Return (x, y) of the center of cell containing provided text 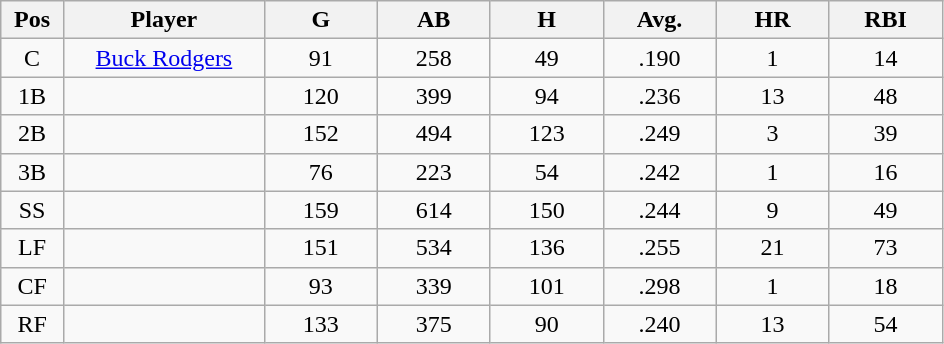
151 (320, 248)
73 (886, 248)
Player (164, 20)
48 (886, 96)
93 (320, 286)
AB (434, 20)
CF (32, 286)
RF (32, 324)
Buck Rodgers (164, 58)
.298 (660, 286)
.240 (660, 324)
21 (772, 248)
.244 (660, 210)
614 (434, 210)
152 (320, 134)
14 (886, 58)
.249 (660, 134)
16 (886, 172)
18 (886, 286)
1B (32, 96)
Avg. (660, 20)
C (32, 58)
91 (320, 58)
3 (772, 134)
3B (32, 172)
258 (434, 58)
39 (886, 134)
SS (32, 210)
159 (320, 210)
HR (772, 20)
H (546, 20)
494 (434, 134)
223 (434, 172)
136 (546, 248)
339 (434, 286)
534 (434, 248)
.190 (660, 58)
399 (434, 96)
9 (772, 210)
.242 (660, 172)
101 (546, 286)
G (320, 20)
94 (546, 96)
120 (320, 96)
.236 (660, 96)
133 (320, 324)
2B (32, 134)
LF (32, 248)
RBI (886, 20)
123 (546, 134)
76 (320, 172)
Pos (32, 20)
.255 (660, 248)
150 (546, 210)
90 (546, 324)
375 (434, 324)
